Extract the [x, y] coordinate from the center of the cell holding the provided text.  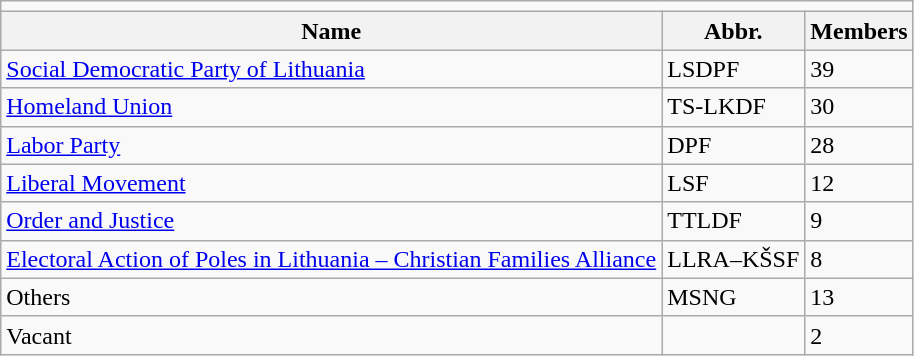
Name [332, 31]
DPF [734, 145]
Vacant [332, 335]
Members [859, 31]
LSDPF [734, 69]
Labor Party [332, 145]
39 [859, 69]
Order and Justice [332, 221]
9 [859, 221]
12 [859, 183]
Social Democratic Party of Lithuania [332, 69]
Others [332, 297]
LLRA–KŠSF [734, 259]
30 [859, 107]
13 [859, 297]
28 [859, 145]
Homeland Union [332, 107]
TS-LKDF [734, 107]
8 [859, 259]
MSNG [734, 297]
Electoral Action of Poles in Lithuania – Christian Families Alliance [332, 259]
LSF [734, 183]
Abbr. [734, 31]
2 [859, 335]
TTLDF [734, 221]
Liberal Movement [332, 183]
